For the text-containing cell, return its midpoint in (x, y) coordinate format. 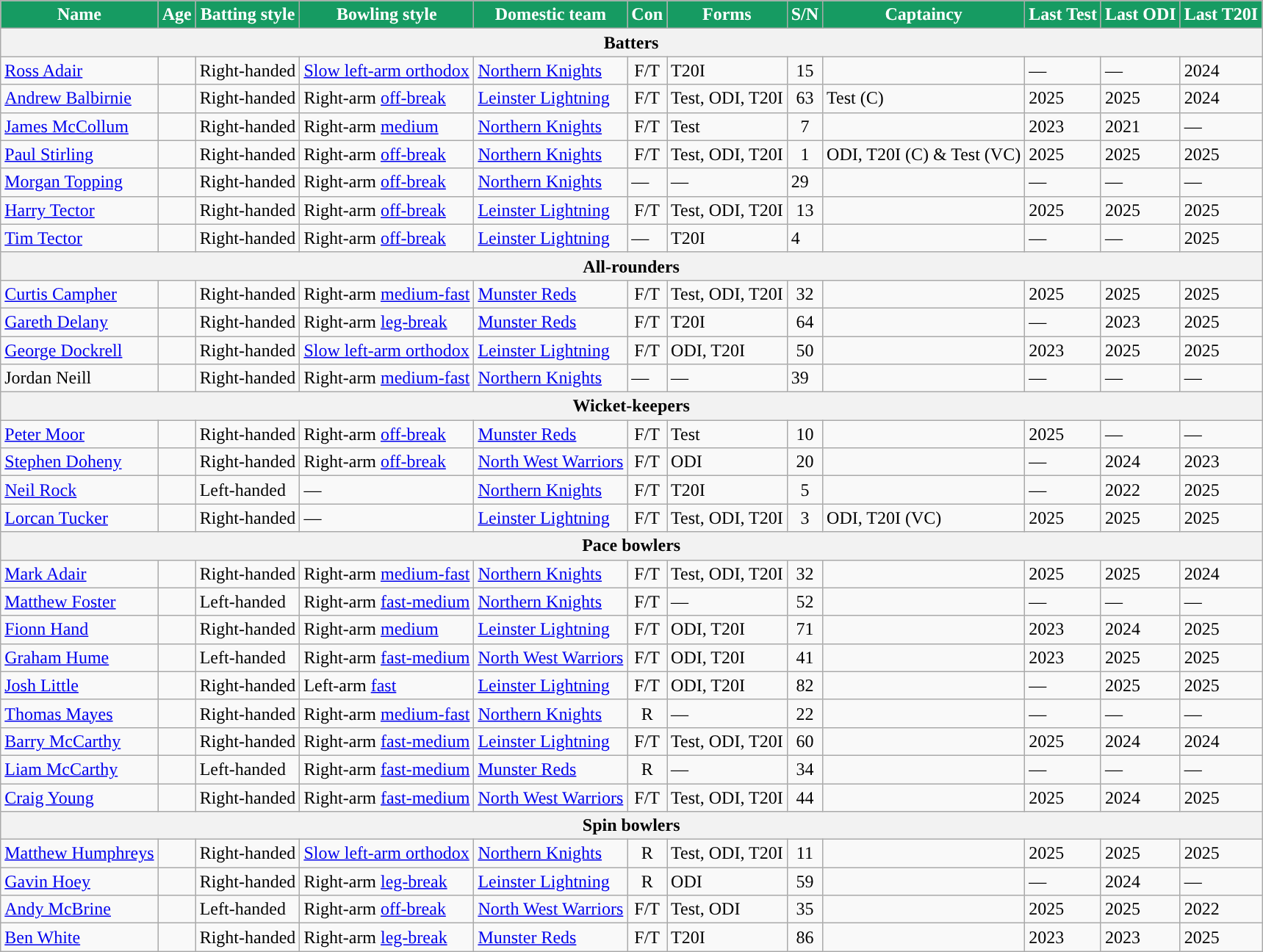
Lorcan Tucker (79, 518)
Tim Tector (79, 238)
5 (805, 490)
15 (805, 71)
ODI, T20I (VC) (924, 518)
Peter Moor (79, 434)
Matthew Foster (79, 602)
60 (805, 741)
Age (176, 15)
82 (805, 685)
Batters (632, 43)
34 (805, 769)
4 (805, 238)
52 (805, 602)
Josh Little (79, 685)
20 (805, 462)
James McCollum (79, 126)
10 (805, 434)
7 (805, 126)
Batting style (248, 15)
Andy McBrine (79, 909)
13 (805, 210)
Last ODI (1140, 15)
Curtis Campher (79, 294)
Morgan Topping (79, 182)
Domestic team (551, 15)
11 (805, 854)
Neil Rock (79, 490)
71 (805, 630)
Barry McCarthy (79, 741)
Name (79, 15)
Graham Hume (79, 657)
ODI, T20I (C) & Test (VC) (924, 154)
All-rounders (632, 266)
Jordan Neill (79, 378)
64 (805, 322)
Thomas Mayes (79, 713)
Test (C) (924, 98)
Con (647, 15)
Last Test (1063, 15)
35 (805, 909)
Liam McCarthy (79, 769)
Wicket-keepers (632, 406)
Gavin Hoey (79, 881)
29 (805, 182)
Mark Adair (79, 574)
Test, ODI (727, 909)
3 (805, 518)
59 (805, 881)
39 (805, 378)
63 (805, 98)
Ben White (79, 937)
1 (805, 154)
Gareth Delany (79, 322)
44 (805, 797)
Matthew Humphreys (79, 854)
Last T20I (1221, 15)
Pace bowlers (632, 546)
Spin bowlers (632, 826)
2021 (1140, 126)
22 (805, 713)
Forms (727, 15)
S/N (805, 15)
Paul Stirling (79, 154)
Left-arm fast (386, 685)
Captaincy (924, 15)
Ross Adair (79, 71)
41 (805, 657)
Bowling style (386, 15)
50 (805, 350)
George Dockrell (79, 350)
Harry Tector (79, 210)
Andrew Balbirnie (79, 98)
Craig Young (79, 797)
Stephen Doheny (79, 462)
Fionn Hand (79, 630)
86 (805, 937)
